Capture the cell that displays the provided text and extract its [x, y] central coordinate. 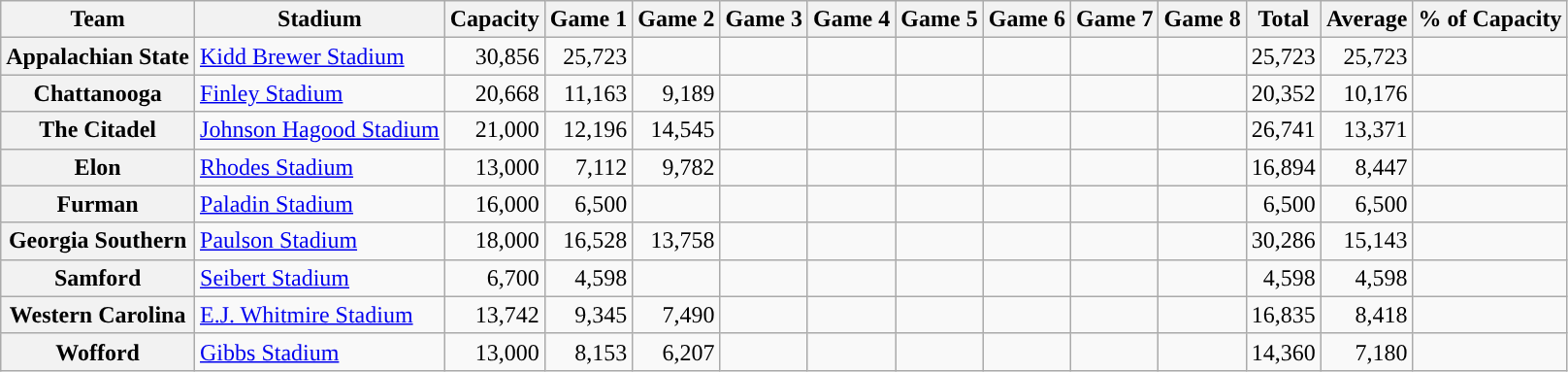
Appalachian State [98, 56]
16,000 [495, 204]
30,286 [1283, 241]
Capacity [495, 19]
Average [1366, 19]
Game 3 [764, 19]
Game 5 [939, 19]
14,360 [1283, 352]
Game 6 [1027, 19]
13,371 [1366, 130]
8,418 [1366, 315]
Total [1283, 19]
7,112 [588, 167]
14,545 [676, 130]
Samford [98, 278]
15,143 [1366, 241]
Western Carolina [98, 315]
Game 7 [1115, 19]
10,176 [1366, 93]
Furman [98, 204]
Rhodes Stadium [320, 167]
11,163 [588, 93]
Kidd Brewer Stadium [320, 56]
16,528 [588, 241]
13,758 [676, 241]
6,700 [495, 278]
12,196 [588, 130]
Georgia Southern [98, 241]
20,352 [1283, 93]
20,668 [495, 93]
Stadium [320, 19]
Finley Stadium [320, 93]
Wofford [98, 352]
16,835 [1283, 315]
Game 4 [851, 19]
9,782 [676, 167]
9,345 [588, 315]
Team [98, 19]
30,856 [495, 56]
Paulson Stadium [320, 241]
Game 1 [588, 19]
9,189 [676, 93]
21,000 [495, 130]
18,000 [495, 241]
Chattanooga [98, 93]
% of Capacity [1490, 19]
16,894 [1283, 167]
E.J. Whitmire Stadium [320, 315]
Elon [98, 167]
Johnson Hagood Stadium [320, 130]
The Citadel [98, 130]
26,741 [1283, 130]
Game 8 [1202, 19]
Gibbs Stadium [320, 352]
Seibert Stadium [320, 278]
8,447 [1366, 167]
Paladin Stadium [320, 204]
7,180 [1366, 352]
6,207 [676, 352]
8,153 [588, 352]
7,490 [676, 315]
Game 2 [676, 19]
13,742 [495, 315]
